Output the [x, y] coordinate of the center of the cell containing the given text.  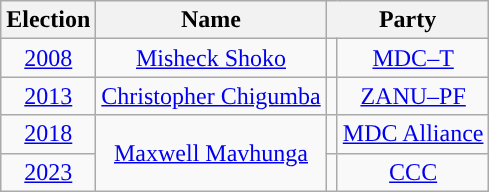
Name [211, 20]
MDC–T [413, 58]
Misheck Shoko [211, 58]
2008 [48, 58]
2018 [48, 134]
Election [48, 20]
CCC [413, 172]
2013 [48, 96]
MDC Alliance [413, 134]
Maxwell Mavhunga [211, 153]
Christopher Chigumba [211, 96]
Party [408, 20]
2023 [48, 172]
ZANU–PF [413, 96]
